Find where the given text appears and provide that cell's center as [X, Y] coordinate. 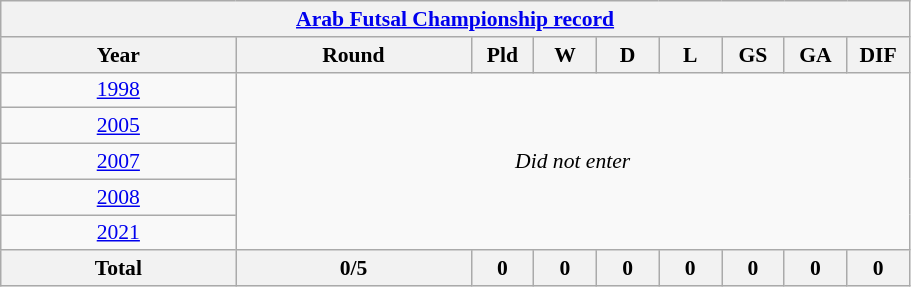
DIF [878, 55]
Round [354, 55]
Arab Futsal Championship record [456, 19]
Year [118, 55]
2021 [118, 233]
2007 [118, 162]
0/5 [354, 269]
Did not enter [573, 161]
Total [118, 269]
L [690, 55]
GA [816, 55]
2008 [118, 197]
GS [754, 55]
1998 [118, 90]
Pld [502, 55]
2005 [118, 126]
D [628, 55]
W [566, 55]
